Detect which cell encompasses the target text, then output its (x, y) center coordinate. 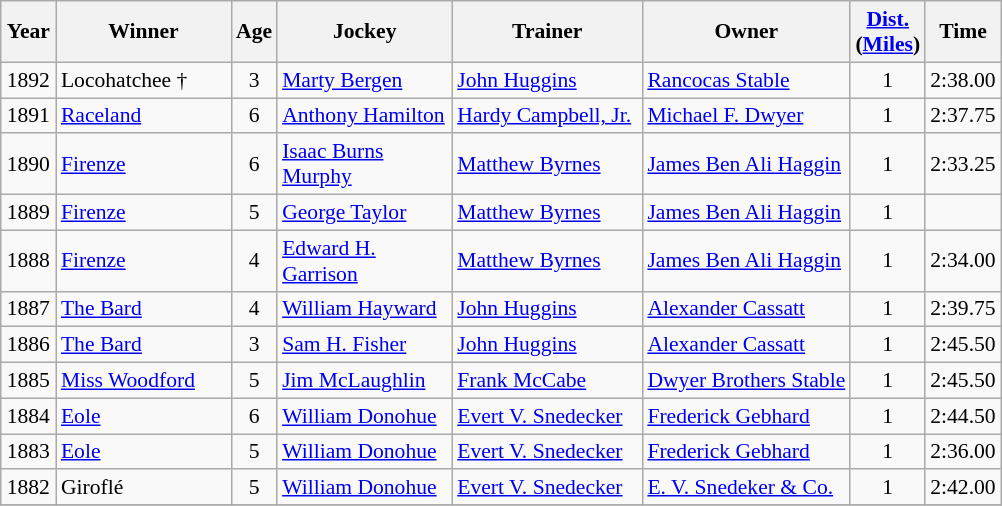
Owner (746, 32)
Miss Woodford (144, 381)
2:37.75 (962, 116)
E. V. Snedeker & Co. (746, 488)
1890 (28, 164)
Jockey (364, 32)
Isaac Burns Murphy (364, 164)
1892 (28, 80)
1884 (28, 416)
Anthony Hamilton (364, 116)
Edward H. Garrison (364, 260)
Dist. (Miles) (888, 32)
Frank McCabe (547, 381)
1882 (28, 488)
George Taylor (364, 213)
1886 (28, 345)
Year (28, 32)
Giroflé (144, 488)
Jim McLaughlin (364, 381)
Raceland (144, 116)
Marty Bergen (364, 80)
1888 (28, 260)
1889 (28, 213)
William Hayward (364, 309)
2:36.00 (962, 452)
Locohatchee † (144, 80)
1891 (28, 116)
Sam H. Fisher (364, 345)
2:33.25 (962, 164)
Rancocas Stable (746, 80)
2:42.00 (962, 488)
Winner (144, 32)
2:38.00 (962, 80)
1887 (28, 309)
2:39.75 (962, 309)
Hardy Campbell, Jr. (547, 116)
Michael F. Dwyer (746, 116)
2:34.00 (962, 260)
1885 (28, 381)
Dwyer Brothers Stable (746, 381)
Time (962, 32)
Age (254, 32)
1883 (28, 452)
Trainer (547, 32)
2:44.50 (962, 416)
